Find where the given text appears and provide that cell's center as (X, Y) coordinate. 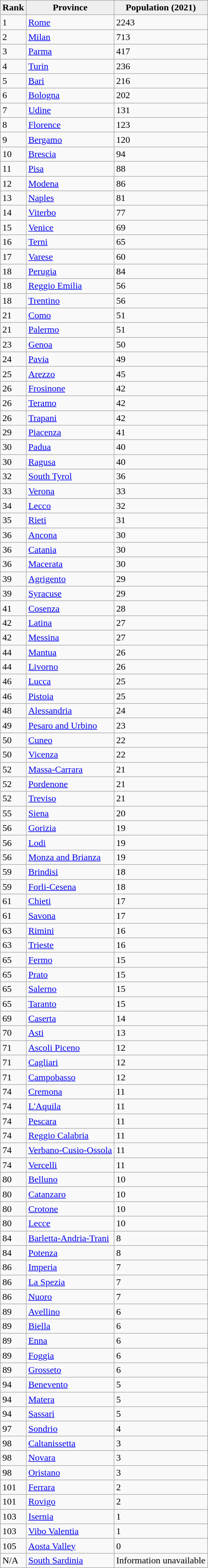
28 (161, 608)
Trieste (70, 945)
Rieti (70, 520)
Vercelli (70, 1165)
Enna (70, 1341)
Turin (70, 66)
Lucca (70, 682)
Oristano (70, 1473)
Como (70, 315)
Verbano-Cusio-Ossola (70, 1150)
Palermo (70, 330)
Foggia (70, 1355)
Crotone (70, 1209)
Belluno (70, 1180)
81 (161, 198)
N/A (13, 1560)
Venice (70, 227)
Fermo (70, 960)
Trentino (70, 301)
South Tyrol (70, 476)
Bergamo (70, 139)
Brescia (70, 154)
Pistoia (70, 696)
Perugia (70, 271)
70 (13, 1033)
45 (161, 374)
Massa-Carrara (70, 769)
Naples (70, 198)
Syracuse (70, 593)
Livorno (70, 667)
Mantua (70, 652)
Pesaro and Urbino (70, 725)
Padua (70, 447)
35 (13, 520)
Vibo Valentia (70, 1531)
Novara (70, 1458)
Modena (70, 184)
Ragusa (70, 462)
131 (161, 110)
South Sardinia (70, 1560)
Reggio Calabria (70, 1136)
Arezzo (70, 374)
L'Aquila (70, 1106)
Province (70, 8)
105 (13, 1546)
202 (161, 95)
Lecce (70, 1224)
Pescara (70, 1121)
Genoa (70, 344)
97 (13, 1429)
Messina (70, 637)
Campobasso (70, 1077)
Varese (70, 257)
Aosta Valley (70, 1546)
236 (161, 66)
34 (13, 506)
La Spezia (70, 1282)
Latina (70, 623)
Udine (70, 110)
Alessandria (70, 711)
Verona (70, 491)
Cuneo (70, 740)
Reggio Emilia (70, 286)
Pavia (70, 359)
Taranto (70, 1004)
Rovigo (70, 1502)
Teramo (70, 403)
Avellino (70, 1311)
Population (2021) (161, 8)
Florence (70, 125)
Rank (13, 8)
713 (161, 37)
Catanzaro (70, 1194)
Matera (70, 1399)
Terni (70, 242)
0 (161, 1546)
2243 (161, 22)
Sassari (70, 1414)
Grosseto (70, 1370)
Salerno (70, 989)
Pisa (70, 169)
Benevento (70, 1385)
Cosenza (70, 608)
123 (161, 125)
Milan (70, 37)
9 (13, 139)
Caserta (70, 1018)
Lodi (70, 843)
Asti (70, 1033)
Bari (70, 81)
55 (13, 813)
Gorizia (70, 828)
31 (161, 520)
60 (161, 257)
Rimini (70, 931)
Rome (70, 22)
88 (161, 169)
Lecco (70, 506)
Cremona (70, 1092)
Ancona (70, 535)
Monza and Brianza (70, 857)
48 (13, 711)
20 (161, 813)
Barletta-Andria-Trani (70, 1238)
Prato (70, 975)
Agrigento (70, 579)
Bologna (70, 95)
Ferrara (70, 1487)
Pordenone (70, 784)
Piacenza (70, 433)
Catania (70, 550)
Savona (70, 916)
Brindisi (70, 872)
417 (161, 52)
Viterbo (70, 213)
Treviso (70, 799)
Cagliari (70, 1062)
216 (161, 81)
Caltanissetta (70, 1443)
Biella (70, 1326)
Nuoro (70, 1297)
Macerata (70, 564)
Chieti (70, 901)
Frosinone (70, 388)
Isernia (70, 1516)
Parma (70, 52)
Information unavailable (161, 1560)
Vicenza (70, 755)
77 (161, 213)
Sondrio (70, 1429)
Trapani (70, 418)
Ascoli Piceno (70, 1048)
Siena (70, 813)
Forli-Cesena (70, 886)
120 (161, 139)
Imperia (70, 1267)
Potenza (70, 1253)
